Locate the cell with the specified text and output its [X, Y] center coordinate. 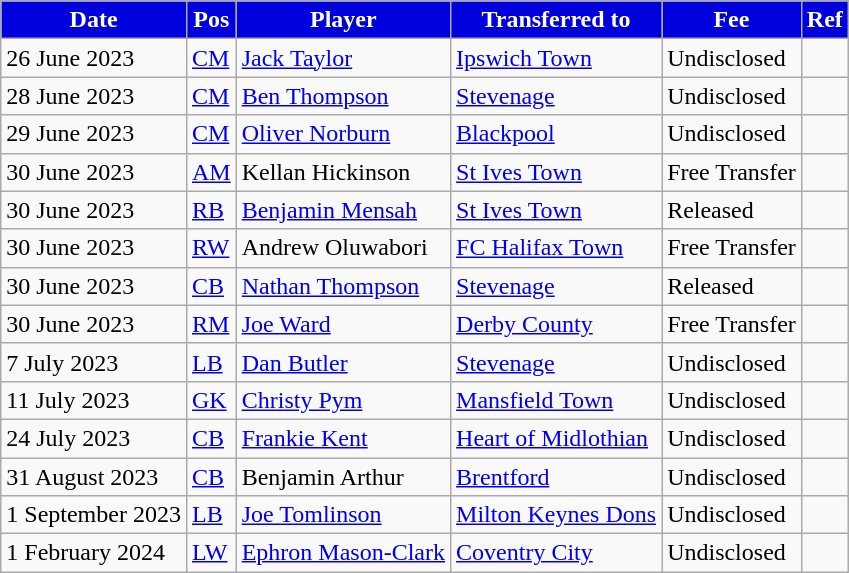
Nathan Thompson [343, 286]
Ephron Mason-Clark [343, 553]
Jack Taylor [343, 58]
RM [211, 324]
Oliver Norburn [343, 134]
Kellan Hickinson [343, 172]
Ref [824, 20]
Milton Keynes Dons [556, 515]
Christy Pym [343, 400]
LW [211, 553]
Mansfield Town [556, 400]
RW [211, 248]
Joe Ward [343, 324]
Frankie Kent [343, 438]
Andrew Oluwabori [343, 248]
Coventry City [556, 553]
Benjamin Mensah [343, 210]
Date [94, 20]
Joe Tomlinson [343, 515]
31 August 2023 [94, 477]
Dan Butler [343, 362]
Transferred to [556, 20]
Benjamin Arthur [343, 477]
Blackpool [556, 134]
7 July 2023 [94, 362]
AM [211, 172]
24 July 2023 [94, 438]
29 June 2023 [94, 134]
RB [211, 210]
Fee [732, 20]
11 July 2023 [94, 400]
GK [211, 400]
Pos [211, 20]
Ben Thompson [343, 96]
Heart of Midlothian [556, 438]
1 September 2023 [94, 515]
Brentford [556, 477]
Derby County [556, 324]
Player [343, 20]
28 June 2023 [94, 96]
1 February 2024 [94, 553]
26 June 2023 [94, 58]
FC Halifax Town [556, 248]
Ipswich Town [556, 58]
